Identify which cell holds the provided text, then report its (X, Y) central coordinate. 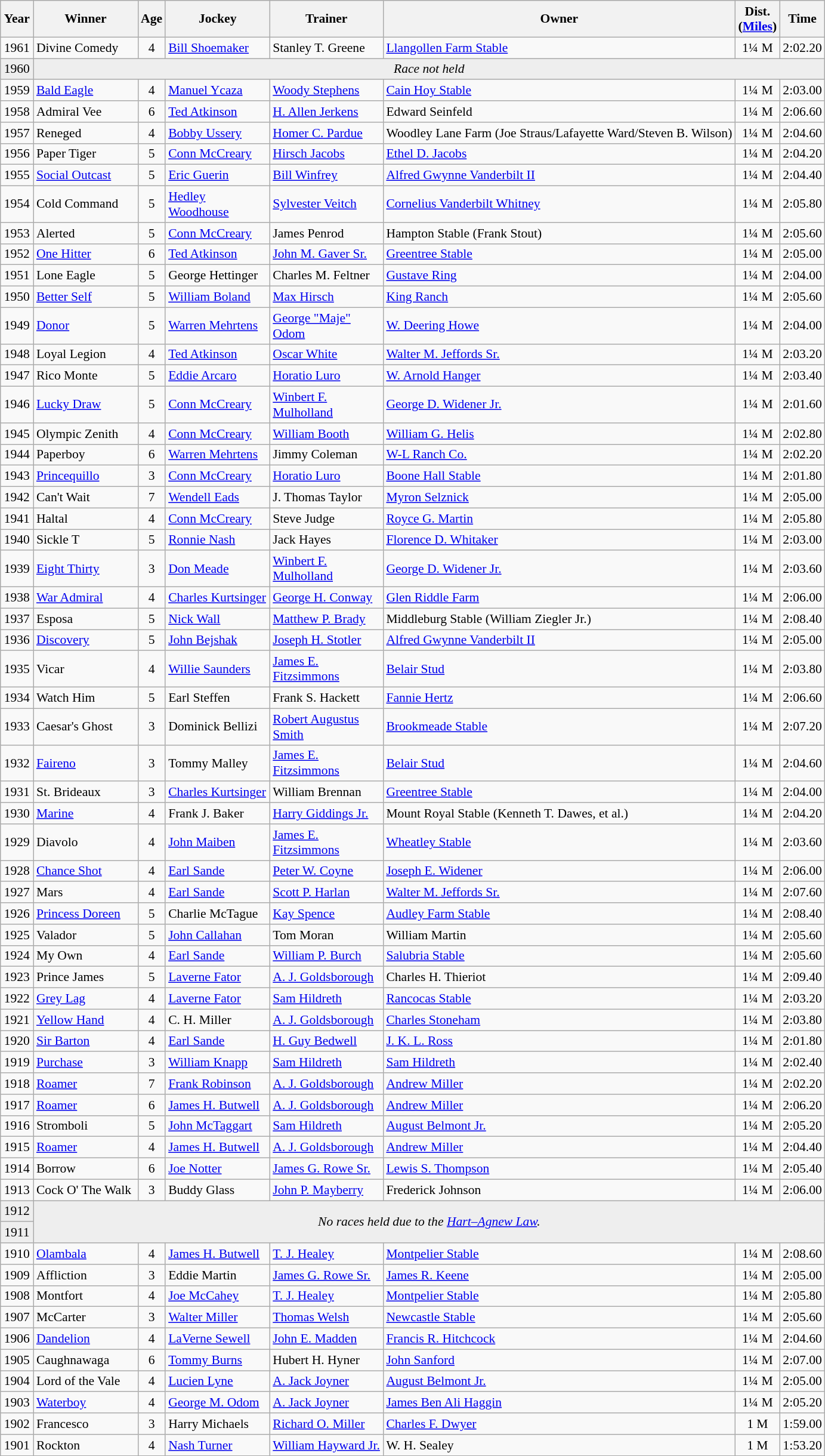
James Ben Ali Haggin (559, 1403)
1941 (17, 519)
William Martin (559, 935)
1902 (17, 1424)
Stromboli (86, 1126)
W. Deering Howe (559, 326)
John Sanford (559, 1360)
Middleburg Stable (William Ziegler Jr.) (559, 619)
Steve Judge (326, 519)
2:07.20 (802, 727)
1912 (17, 1211)
Donor (86, 326)
Owner (559, 19)
Watch Him (86, 698)
Hampton Stable (Frank Stout) (559, 233)
Alerted (86, 233)
Wendell Eads (217, 498)
Hedley Woodhouse (217, 204)
Loyal Legion (86, 354)
2:06.20 (802, 1105)
Joseph H. Stotler (326, 640)
Grey Lag (86, 999)
1953 (17, 233)
1901 (17, 1445)
Jockey (217, 19)
Newcastle Stable (559, 1318)
Glen Riddle Farm (559, 598)
Year (17, 19)
Eric Guerin (217, 175)
Cock O' The Walk (86, 1190)
John E. Madden (326, 1339)
1945 (17, 434)
Dominick Bellizi (217, 727)
1913 (17, 1190)
Rico Monte (86, 376)
Eight Thirty (86, 569)
1938 (17, 598)
Matthew P. Brady (326, 619)
W. H. Sealey (559, 1445)
Sir Barton (86, 1041)
Olambala (86, 1254)
No races held due to the Hart–Agnew Law. (430, 1222)
Princess Doreen (86, 914)
1922 (17, 999)
William Boland (217, 297)
Paper Tiger (86, 154)
Bill Winfrey (326, 175)
Race not held (430, 69)
Edward Seinfeld (559, 112)
Joe Notter (217, 1169)
1948 (17, 354)
Fannie Hertz (559, 698)
Boone Hall Stable (559, 476)
1924 (17, 956)
1946 (17, 405)
Mount Royal Stable (Kenneth T. Dawes, et al.) (559, 813)
Joe McCahey (217, 1296)
Eddie Arcaro (217, 376)
Admiral Vee (86, 112)
W-L Ranch Co. (559, 455)
Diavolo (86, 843)
Valador (86, 935)
1930 (17, 813)
Stanley T. Greene (326, 48)
Reneged (86, 133)
1949 (17, 326)
1921 (17, 1020)
Charles F. Dwyer (559, 1424)
Lucky Draw (86, 405)
Caughnawaga (86, 1360)
1934 (17, 698)
Francesco (86, 1424)
Prince James (86, 977)
1915 (17, 1147)
1916 (17, 1126)
Social Outcast (86, 175)
1903 (17, 1403)
James Penrod (326, 233)
1906 (17, 1339)
2:02.40 (802, 1063)
Esposa (86, 619)
1929 (17, 843)
1956 (17, 154)
Ethel D. Jacobs (559, 154)
1907 (17, 1318)
Cain Hoy Stable (559, 91)
1:59.00 (802, 1424)
Audley Farm Stable (559, 914)
St. Brideaux (86, 792)
Ronnie Nash (217, 540)
1936 (17, 640)
King Ranch (559, 297)
1927 (17, 893)
Charles Stoneham (559, 1020)
1937 (17, 619)
George M. Odom (217, 1403)
Cold Command (86, 204)
1960 (17, 69)
McCarter (86, 1318)
Charlie McTague (217, 914)
Trainer (326, 19)
Royce G. Martin (559, 519)
Yellow Hand (86, 1020)
Hirsch Jacobs (326, 154)
1919 (17, 1063)
Willie Saunders (217, 670)
Tommy Malley (217, 763)
1920 (17, 1041)
Eddie Martin (217, 1275)
1961 (17, 48)
Nash Turner (217, 1445)
1928 (17, 871)
Nick Wall (217, 619)
Vicar (86, 670)
Divine Comedy (86, 48)
My Own (86, 956)
Max Hirsch (326, 297)
Thomas Welsh (326, 1318)
William G. Helis (559, 434)
2:07.60 (802, 893)
1917 (17, 1105)
Charles H. Thieriot (559, 977)
1943 (17, 476)
1939 (17, 569)
2:03.40 (802, 376)
Purchase (86, 1063)
Tom Moran (326, 935)
Peter W. Coyne (326, 871)
Harry Michaels (217, 1424)
1958 (17, 112)
1918 (17, 1084)
Sylvester Veitch (326, 204)
Wheatley Stable (559, 843)
Borrow (86, 1169)
Myron Selznick (559, 498)
Harry Giddings Jr. (326, 813)
1954 (17, 204)
1908 (17, 1296)
Frank S. Hackett (326, 698)
Haltal (86, 519)
William Brennan (326, 792)
H. Guy Bedwell (326, 1041)
1951 (17, 276)
Bill Shoemaker (217, 48)
John M. Gaver Sr. (326, 254)
J. K. L. Ross (559, 1041)
Hubert H. Hyner (326, 1360)
Better Self (86, 297)
Lucien Lyne (217, 1381)
Llangollen Farm Stable (559, 48)
C. H. Miller (217, 1020)
2:02.80 (802, 434)
William Knapp (217, 1063)
Olympic Zenith (86, 434)
Bald Eagle (86, 91)
2:09.40 (802, 977)
2:08.60 (802, 1254)
1932 (17, 763)
Joseph E. Widener (559, 871)
Earl Steffen (217, 698)
1909 (17, 1275)
Jimmy Coleman (326, 455)
Kay Spence (326, 914)
Lewis S. Thompson (559, 1169)
Affliction (86, 1275)
1952 (17, 254)
Woody Stephens (326, 91)
Dandelion (86, 1339)
Gustave Ring (559, 276)
Oscar White (326, 354)
W. Arnold Hanger (559, 376)
John Bejshak (217, 640)
Princequillo (86, 476)
Woodley Lane Farm (Joe Straus/Lafayette Ward/Steven B. Wilson) (559, 133)
1933 (17, 727)
Homer C. Pardue (326, 133)
1957 (17, 133)
William P. Burch (326, 956)
Winner (86, 19)
Discovery (86, 640)
Scott P. Harlan (326, 893)
Frederick Johnson (559, 1190)
1944 (17, 455)
Rancocas Stable (559, 999)
Frank J. Baker (217, 813)
1926 (17, 914)
One Hitter (86, 254)
Lone Eagle (86, 276)
Buddy Glass (217, 1190)
Salubria Stable (559, 956)
William Booth (326, 434)
2:05.40 (802, 1169)
H. Allen Jerkens (326, 112)
Cornelius Vanderbilt Whitney (559, 204)
George H. Conway (326, 598)
John McTaggart (217, 1126)
Chance Shot (86, 871)
Jack Hayes (326, 540)
Paperboy (86, 455)
Marine (86, 813)
Frank Robinson (217, 1084)
Age (152, 19)
Waterboy (86, 1403)
1931 (17, 792)
John Maiben (217, 843)
Robert Augustus Smith (326, 727)
1947 (17, 376)
Caesar's Ghost (86, 727)
1905 (17, 1360)
William Hayward Jr. (326, 1445)
John Callahan (217, 935)
1911 (17, 1233)
1923 (17, 977)
Florence D. Whitaker (559, 540)
Walter Miller (217, 1318)
1:53.20 (802, 1445)
1935 (17, 670)
Bobby Ussery (217, 133)
Tommy Burns (217, 1360)
1950 (17, 297)
1959 (17, 91)
1910 (17, 1254)
1914 (17, 1169)
Brookmeade Stable (559, 727)
War Admiral (86, 598)
Lord of the Vale (86, 1381)
Francis R. Hitchcock (559, 1339)
Montfort (86, 1296)
2:01.60 (802, 405)
2:07.00 (802, 1360)
Can't Wait (86, 498)
J. Thomas Taylor (326, 498)
Rockton (86, 1445)
John P. Mayberry (326, 1190)
Don Meade (217, 569)
Time (802, 19)
Manuel Ycaza (217, 91)
George Hettinger (217, 276)
1925 (17, 935)
Dist. (Miles) (758, 19)
Charles M. Feltner (326, 276)
James R. Keene (559, 1275)
1942 (17, 498)
Faireno (86, 763)
Sickle T (86, 540)
1904 (17, 1381)
Richard O. Miller (326, 1424)
Mars (86, 893)
1955 (17, 175)
LaVerne Sewell (217, 1339)
1940 (17, 540)
George "Maje" Odom (326, 326)
